Detect which cell encompasses the target text, then output its [x, y] center coordinate. 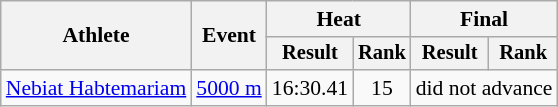
Final [484, 19]
15 [382, 88]
Nebiat Habtemariam [96, 88]
did not advance [484, 88]
Event [228, 36]
Athlete [96, 36]
5000 m [228, 88]
16:30.41 [310, 88]
Heat [339, 19]
